Identify which cell holds the provided text, then report its [X, Y] central coordinate. 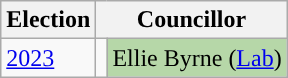
Councillor [192, 20]
Election [48, 20]
Ellie Byrne (Lab) [197, 58]
2023 [48, 58]
